Pinpoint the cell where the given text exists, returning its (X, Y) midpoint coordinate. 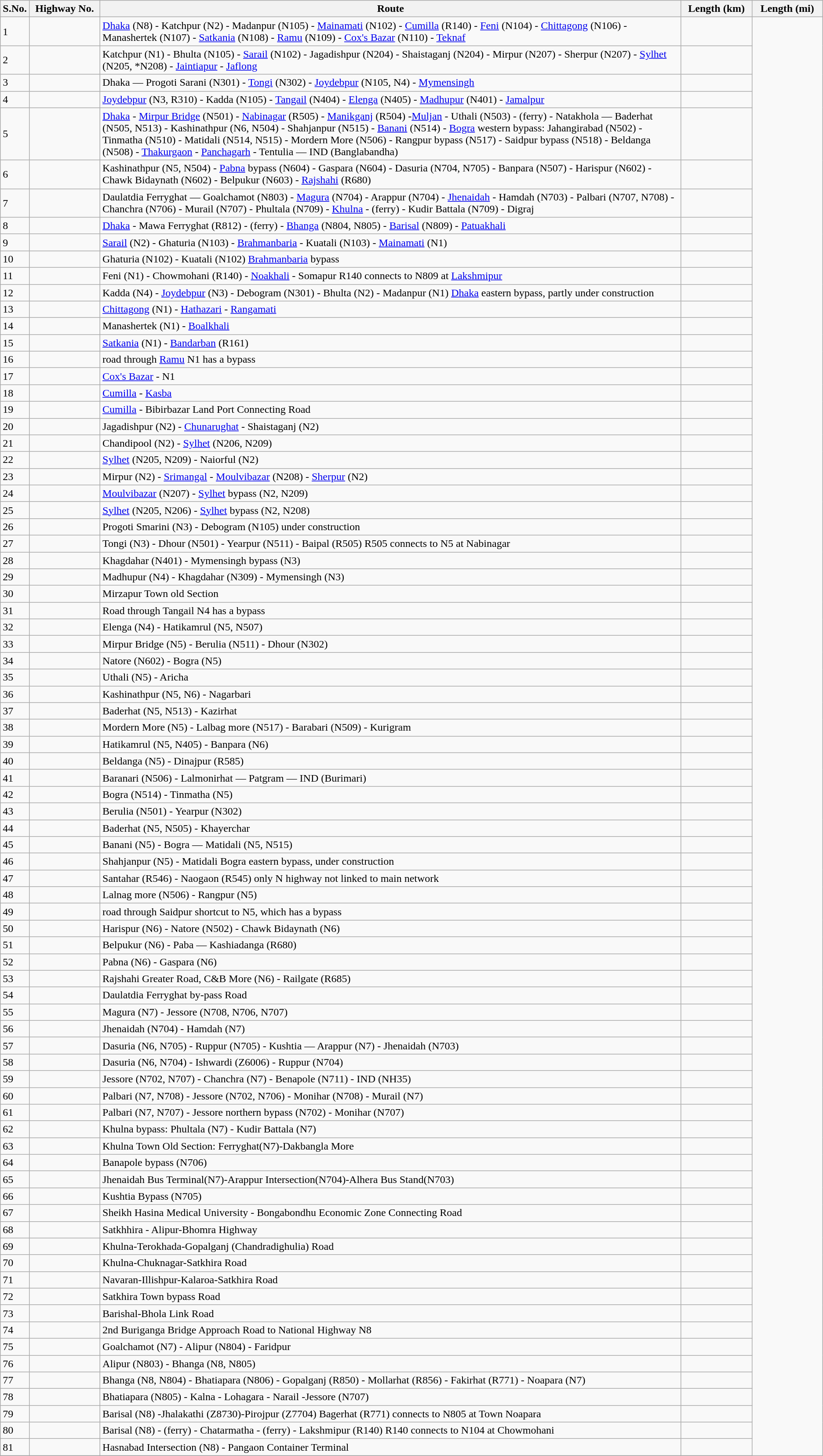
52 (15, 962)
Belpukur (N6) - Paba — Kashiadanga (R680) (391, 945)
Barishal-Bhola Link Road (391, 1313)
Joydebpur (N3, R310) - Kadda (N105) - Tangail (N404) - Elenga (N405) - Madhupur (N401) - Jamalpur (391, 99)
24 (15, 493)
road through Ramu N1 has a bypass (391, 360)
26 (15, 527)
Beldanga (N5) - Dinajpur (R585) (391, 761)
Jhenaidah (N704) - Hamdah (N7) (391, 1029)
48 (15, 895)
11 (15, 276)
Tongi (N3) - Dhour (N501) - Yearpur (N511) - Baipal (R505) R505 connects to N5 at Nabinagar (391, 543)
Palbari (N7, N707) - Jessore northern bypass (N702) - Monihar (N707) (391, 1113)
40 (15, 761)
19 (15, 410)
59 (15, 1079)
Madhupur (N4) - Khagdahar (N309) - Mymensingh (N3) (391, 577)
Hasnabad Intersection (N8) - Pangaon Container Terminal (391, 1447)
Rajshahi Greater Road, C&B More (N6) - Railgate (R685) (391, 979)
Progoti Smarini (N3) - Debogram (N105) under construction (391, 527)
Kushtia Bypass (N705) (391, 1196)
Sylhet (N205, N206) - Sylhet bypass (N2, N208) (391, 510)
Chandipool (N2) - Sylhet (N206, N209) (391, 443)
Lalnag more (N506) - Rangpur (N5) (391, 895)
Jhenaidah Bus Terminal(N7)-Arappur Intersection(N704)-Alhera Bus Stand(N703) (391, 1179)
75 (15, 1347)
3 (15, 83)
29 (15, 577)
67 (15, 1213)
Feni (N1) - Chowmohani (R140) - Noakhali - Somapur R140 connects to N809 at Lakshmipur (391, 276)
41 (15, 778)
Khulna Town Old Section: Ferryghat(N7)-Dakbangla More (391, 1146)
4 (15, 99)
Mirzapur Town old Section (391, 594)
34 (15, 661)
23 (15, 477)
Khagdahar (N401) - Mymensingh bypass (N3) (391, 561)
66 (15, 1196)
65 (15, 1179)
2nd Buriganga Bridge Approach Road to National Highway N8 (391, 1330)
31 (15, 611)
Dhaka — Progoti Sarani (N301) - Tongi (N302) - Joydebpur (N105, N4) - Mymensingh (391, 83)
Jessore (N702, N707) - Chanchra (N7) - Benapole (N711) - IND (NH35) (391, 1079)
Baderhat (N5, N505) - Khayerchar (391, 828)
57 (15, 1045)
Uthali (N5) - Aricha (391, 677)
54 (15, 995)
56 (15, 1029)
6 (15, 174)
68 (15, 1230)
74 (15, 1330)
Ghaturia (N102) - Kuatali (N102) Brahmanbaria bypass (391, 259)
Satkania (N1) - Bandarban (R161) (391, 343)
Cox's Bazar - N1 (391, 376)
18 (15, 393)
Jagadishpur (N2) - Chunarughat - Shaistaganj (N2) (391, 426)
13 (15, 309)
17 (15, 376)
Satkhira Town bypass Road (391, 1296)
20 (15, 426)
Mirpur (N2) - Srimangal - Moulvibazar (N208) - Sherpur (N2) (391, 477)
45 (15, 845)
Satkhhira - Alipur-Bhomra Highway (391, 1230)
Route (391, 9)
Khulna-Terokhada-Gopalganj (Chandradighulia) Road (391, 1246)
Barisal (N8) -Jhalakathi (Z8730)-Pirojpur (Z7704) Bagerhat (R771) connects to N805 at Town Noapara (391, 1414)
61 (15, 1113)
Cumilla - Kasba (391, 393)
Kadda (N4) - Joydebpur (N3) - Debogram (N301) - Bhulta (N2) - Madanpur (N1) Dhaka eastern bypass, partly under construction (391, 292)
53 (15, 979)
Mirpur Bridge (N5) - Berulia (N511) - Dhour (N302) (391, 644)
Goalchamot (N7) - Alipur (N804) - Faridpur (391, 1347)
69 (15, 1246)
Daulatdia Ferryghat by-pass Road (391, 995)
Moulvibazar (N207) - Sylhet bypass (N2, N209) (391, 493)
Highway No. (64, 9)
30 (15, 594)
37 (15, 711)
Natore (N602) - Bogra (N5) (391, 661)
25 (15, 510)
Harispur (N6) - Natore (N502) - Chawk Bidaynath (N6) (391, 928)
Banani (N5) - Bogra — Matidali (N5, N515) (391, 845)
21 (15, 443)
Navaran-Illishpur-Kalaroa-Satkhira Road (391, 1280)
47 (15, 878)
80 (15, 1431)
38 (15, 728)
63 (15, 1146)
42 (15, 794)
Bhanga (N8, N804) - Bhatiapara (N806) - Gopalganj (R850) - Mollarhat (R856) - Fakirhat (R771) - Noapara (N7) (391, 1380)
Santahar (R546) - Naogaon (R545) only N highway not linked to main network (391, 878)
Sarail (N2) - Ghaturia (N103) - Brahmanbaria - Kuatali (N103) - Mainamati (N1) (391, 242)
72 (15, 1296)
S.No. (15, 9)
12 (15, 292)
Alipur (N803) - Bhanga (N8, N805) (391, 1363)
Shahjanpur (N5) - Matidali Bogra eastern bypass, under construction (391, 862)
70 (15, 1263)
32 (15, 627)
44 (15, 828)
5 (15, 134)
Length (km) (717, 9)
Dhaka - Mawa Ferryghat (R812) - (ferry) - Bhanga (N804, N805) - Barisal (N809) - Patuakhali (391, 226)
Palbari (N7, N708) - Jessore (N702, N706) - Monihar (N708) - Murail (N7) (391, 1096)
33 (15, 644)
39 (15, 744)
Hatikamrul (N5, N405) - Banpara (N6) (391, 744)
81 (15, 1447)
35 (15, 677)
Sylhet (N205, N209) - Naiorful (N2) (391, 460)
Berulia (N501) - Yearpur (N302) (391, 811)
8 (15, 226)
28 (15, 561)
Mordern More (N5) - Lalbag more (N517) - Barabari (N509) - Kurigram (391, 728)
73 (15, 1313)
50 (15, 928)
78 (15, 1397)
Barisal (N8) - (ferry) - Chatarmatha - (ferry) - Lakshmipur (R140) R140 connects to N104 at Chowmohani (391, 1431)
46 (15, 862)
7 (15, 203)
76 (15, 1363)
Dasuria (N6, N705) - Ruppur (N705) - Kushtia — Arappur (N7) - Jhenaidah (N703) (391, 1045)
43 (15, 811)
road through Saidpur shortcut to N5, which has a bypass (391, 912)
Cumilla - Bibirbazar Land Port Connecting Road (391, 410)
Bhatiapara (N805) - Kalna - Lohagara - Narail -Jessore (N707) (391, 1397)
22 (15, 460)
77 (15, 1380)
Khulna bypass: Phultala (N7) - Kudir Battala (N7) (391, 1129)
60 (15, 1096)
58 (15, 1062)
Chittagong (N1) - Hathazari - Rangamati (391, 309)
Baranari (N506) - Lalmonirhat — Patgram — IND (Burimari) (391, 778)
15 (15, 343)
Banapole bypass (N706) (391, 1163)
55 (15, 1012)
71 (15, 1280)
Length (mi) (787, 9)
51 (15, 945)
Khulna-Chuknagar-Satkhira Road (391, 1263)
Magura (N7) - Jessore (N708, N706, N707) (391, 1012)
Manashertek (N1) - Boalkhali (391, 326)
Elenga (N4) - Hatikamrul (N5, N507) (391, 627)
36 (15, 694)
49 (15, 912)
Bogra (N514) - Tinmatha (N5) (391, 794)
79 (15, 1414)
Kashinathpur (N5, N6) - Nagarbari (391, 694)
62 (15, 1129)
Road through Tangail N4 has a bypass (391, 611)
10 (15, 259)
16 (15, 360)
1 (15, 32)
2 (15, 60)
9 (15, 242)
14 (15, 326)
27 (15, 543)
Sheikh Hasina Medical University - Bongabondhu Economic Zone Connecting Road (391, 1213)
Dasuria (N6, N704) - Ishwardi (Z6006) - Ruppur (N704) (391, 1062)
Pabna (N6) - Gaspara (N6) (391, 962)
64 (15, 1163)
Baderhat (N5, N513) - Kazirhat (391, 711)
